Scan for the cell matching the given text and deliver its [x, y] coordinate at center. 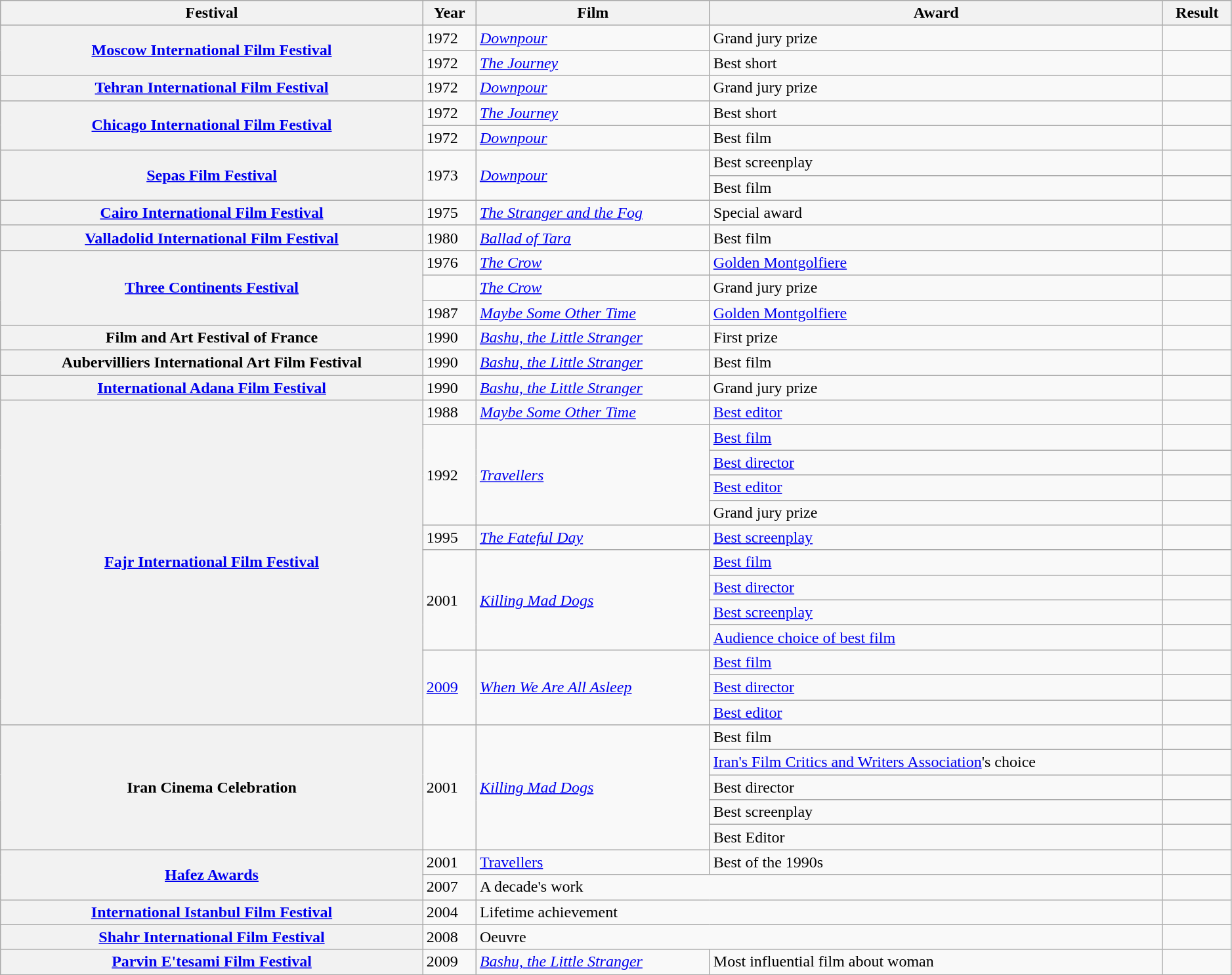
Valladolid International Film Festival [211, 238]
1987 [449, 313]
1995 [449, 537]
1976 [449, 262]
2004 [449, 912]
2007 [449, 887]
A decade's work [819, 887]
Parvin E'tesami Film Festival [211, 962]
Tehran International Film Festival [211, 88]
Oeuvre [819, 937]
Fajr International Film Festival [211, 563]
Lifetime achievement [819, 912]
Cairo International Film Festival [211, 213]
Film and Art Festival of France [211, 338]
First prize [936, 338]
The Fateful Day [593, 537]
Most influential film about woman [936, 962]
Hafez Awards [211, 875]
Ballad of Tara [593, 238]
Festival [211, 13]
Film [593, 13]
Three Continents Festival [211, 287]
Chicago International Film Festival [211, 125]
Sepas Film Festival [211, 175]
Special award [936, 213]
1980 [449, 238]
Aubervilliers International Art Film Festival [211, 363]
International Adana Film Festival [211, 388]
Moscow International Film Festival [211, 51]
Iran Cinema Celebration [211, 787]
Result [1197, 13]
Best of the 1990s [936, 862]
1975 [449, 213]
1992 [449, 475]
Award [936, 13]
Audience choice of best film [936, 637]
Iran's Film Critics and Writers Association's choice [936, 762]
1988 [449, 413]
Shahr International Film Festival [211, 937]
When We Are All Asleep [593, 687]
The Stranger and the Fog [593, 213]
International Istanbul Film Festival [211, 912]
1973 [449, 175]
Best Editor [936, 837]
2008 [449, 937]
Year [449, 13]
